Return [X, Y] of the center of cell containing provided text 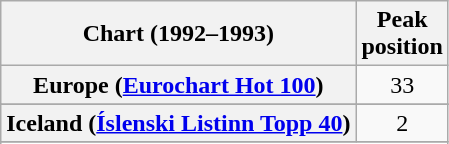
Europe (Eurochart Hot 100) [178, 85]
2 [402, 123]
33 [402, 85]
Iceland (Íslenski Listinn Topp 40) [178, 123]
Chart (1992–1993) [178, 34]
Peakposition [402, 34]
